Capture the cell that displays the provided text and extract its [X, Y] central coordinate. 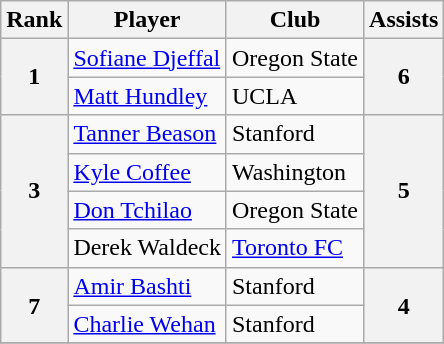
Charlie Wehan [148, 324]
Washington [294, 172]
Kyle Coffee [148, 172]
Toronto FC [294, 248]
Amir Bashti [148, 286]
1 [34, 77]
4 [404, 305]
Don Tchilao [148, 210]
6 [404, 77]
5 [404, 191]
Sofiane Djeffal [148, 58]
Tanner Beason [148, 134]
Player [148, 20]
3 [34, 191]
Matt Hundley [148, 96]
Rank [34, 20]
Club [294, 20]
Assists [404, 20]
Derek Waldeck [148, 248]
7 [34, 305]
UCLA [294, 96]
